Search for the cell housing the specified text and yield its (X, Y) center coordinate. 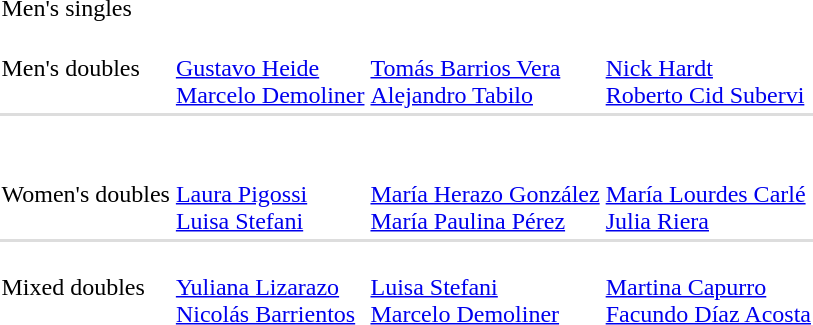
Nick HardtRoberto Cid Subervi (708, 68)
Women's doubles (86, 194)
Laura PigossiLuisa Stefani (270, 194)
María Lourdes CarléJulia Riera (708, 194)
Tomás Barrios VeraAlejandro Tabilo (485, 68)
Gustavo HeideMarcelo Demoliner (270, 68)
María Herazo GonzálezMaría Paulina Pérez (485, 194)
Men's doubles (86, 68)
